Return the [X, Y] coordinate for the center point of the cell that contains the specified text.  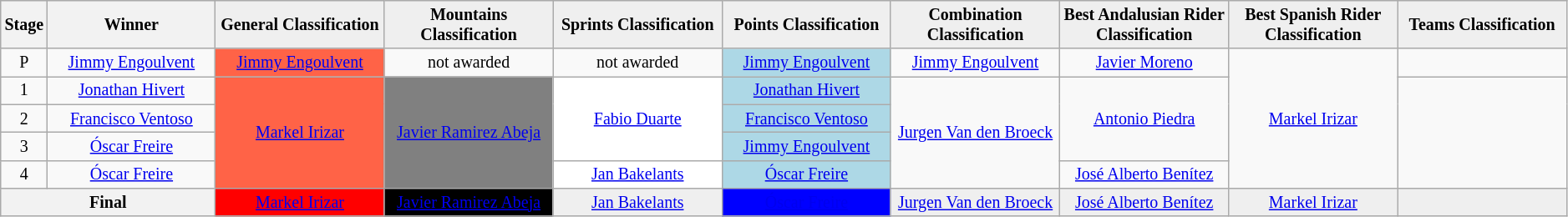
Combination Classification [975, 25]
Final [109, 202]
2 [24, 119]
4 [24, 174]
Best Spanish Rider Classification [1313, 25]
Winner [132, 25]
Antonio Piedra [1144, 119]
Points Classification [806, 25]
Teams Classification [1482, 25]
P [24, 63]
Mountains Classification [469, 25]
3 [24, 147]
Sprints Classification [637, 25]
1 [24, 90]
Javier Moreno [1144, 63]
Fabio Duarte [637, 119]
Best Andalusian Rider Classification [1144, 25]
Stage [24, 25]
General Classification [300, 25]
